Provide the [x, y] coordinate of the cell's center where the given text is located.  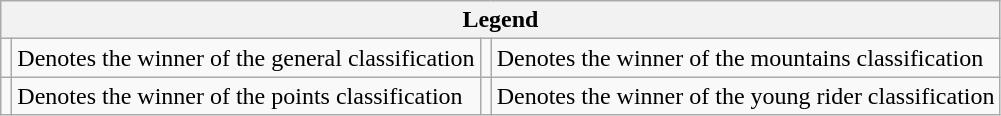
Denotes the winner of the general classification [246, 58]
Denotes the winner of the mountains classification [746, 58]
Legend [500, 20]
Denotes the winner of the young rider classification [746, 96]
Denotes the winner of the points classification [246, 96]
